Determine the (X, Y) coordinate at the center of the cell enclosing the given text.  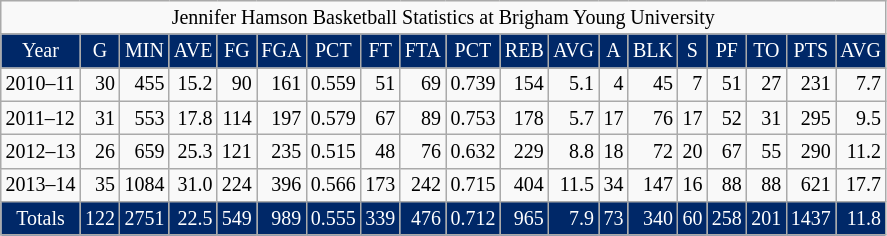
5.7 (573, 118)
TO (766, 50)
REB (524, 50)
A (614, 50)
90 (236, 84)
18 (614, 152)
0.579 (333, 118)
11.8 (861, 218)
224 (236, 184)
17.8 (193, 118)
621 (810, 184)
476 (423, 218)
60 (692, 218)
553 (144, 118)
989 (282, 218)
549 (236, 218)
290 (810, 152)
16 (692, 184)
73 (614, 218)
25.3 (193, 152)
231 (810, 84)
72 (652, 152)
1084 (144, 184)
965 (524, 218)
31.0 (193, 184)
154 (524, 84)
229 (524, 152)
22.5 (193, 218)
0.566 (333, 184)
69 (423, 84)
396 (282, 184)
FT (380, 50)
455 (144, 84)
52 (726, 118)
7 (692, 84)
2012–13 (40, 152)
339 (380, 218)
35 (100, 184)
0.555 (333, 218)
173 (380, 184)
PF (726, 50)
0.712 (473, 218)
AVE (193, 50)
MIN (144, 50)
G (100, 50)
11.2 (861, 152)
201 (766, 218)
2011–12 (40, 118)
121 (236, 152)
235 (282, 152)
0.515 (333, 152)
2751 (144, 218)
4 (614, 84)
9.5 (861, 118)
89 (423, 118)
45 (652, 84)
FGA (282, 50)
34 (614, 184)
55 (766, 152)
0.559 (333, 84)
340 (652, 218)
0.753 (473, 118)
Year (40, 50)
17.7 (861, 184)
0.739 (473, 84)
26 (100, 152)
S (692, 50)
114 (236, 118)
FTA (423, 50)
27 (766, 84)
30 (100, 84)
147 (652, 184)
0.715 (473, 184)
197 (282, 118)
295 (810, 118)
8.8 (573, 152)
2010–11 (40, 84)
5.1 (573, 84)
0.632 (473, 152)
1437 (810, 218)
7.7 (861, 84)
161 (282, 84)
258 (726, 218)
Jennifer Hamson Basketball Statistics at Brigham Young University (444, 18)
11.5 (573, 184)
FG (236, 50)
122 (100, 218)
404 (524, 184)
2013–14 (40, 184)
48 (380, 152)
BLK (652, 50)
659 (144, 152)
242 (423, 184)
15.2 (193, 84)
7.9 (573, 218)
20 (692, 152)
PTS (810, 50)
Totals (40, 218)
178 (524, 118)
